Identify which cell holds the provided text, then report its [X, Y] central coordinate. 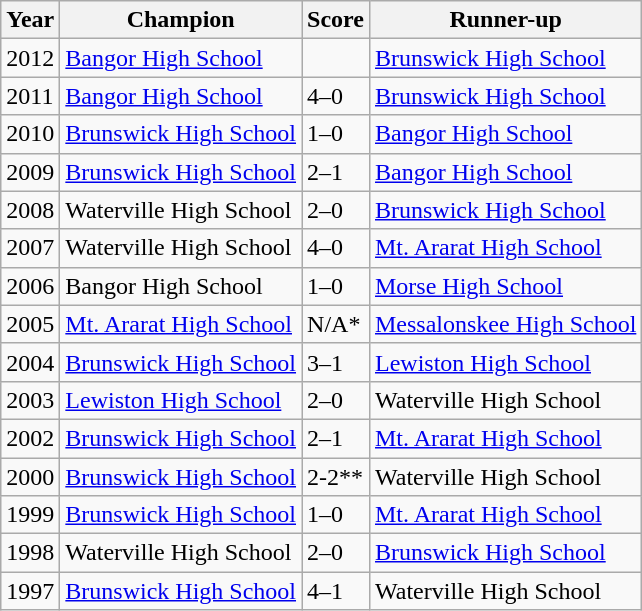
2011 [30, 96]
2006 [30, 286]
2005 [30, 324]
Morse High School [505, 286]
1999 [30, 515]
Champion [181, 20]
2000 [30, 477]
4–1 [336, 591]
2002 [30, 438]
1998 [30, 553]
2012 [30, 58]
2007 [30, 248]
2003 [30, 400]
Runner-up [505, 20]
Messalonskee High School [505, 324]
2009 [30, 172]
2008 [30, 210]
3–1 [336, 362]
Score [336, 20]
2004 [30, 362]
N/A* [336, 324]
Year [30, 20]
2-2** [336, 477]
1997 [30, 591]
2010 [30, 134]
